Pinpoint the cell where the given text exists, returning its (X, Y) midpoint coordinate. 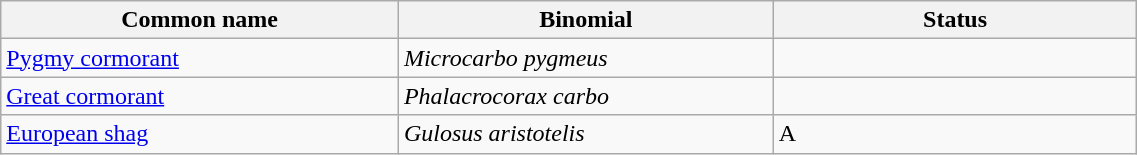
Status (955, 20)
Phalacrocorax carbo (586, 96)
Common name (200, 20)
Binomial (586, 20)
Great cormorant (200, 96)
Pygmy cormorant (200, 58)
A (955, 134)
Gulosus aristotelis (586, 134)
European shag (200, 134)
Microcarbo pygmeus (586, 58)
